For the text-containing cell, return its midpoint in (X, Y) coordinate format. 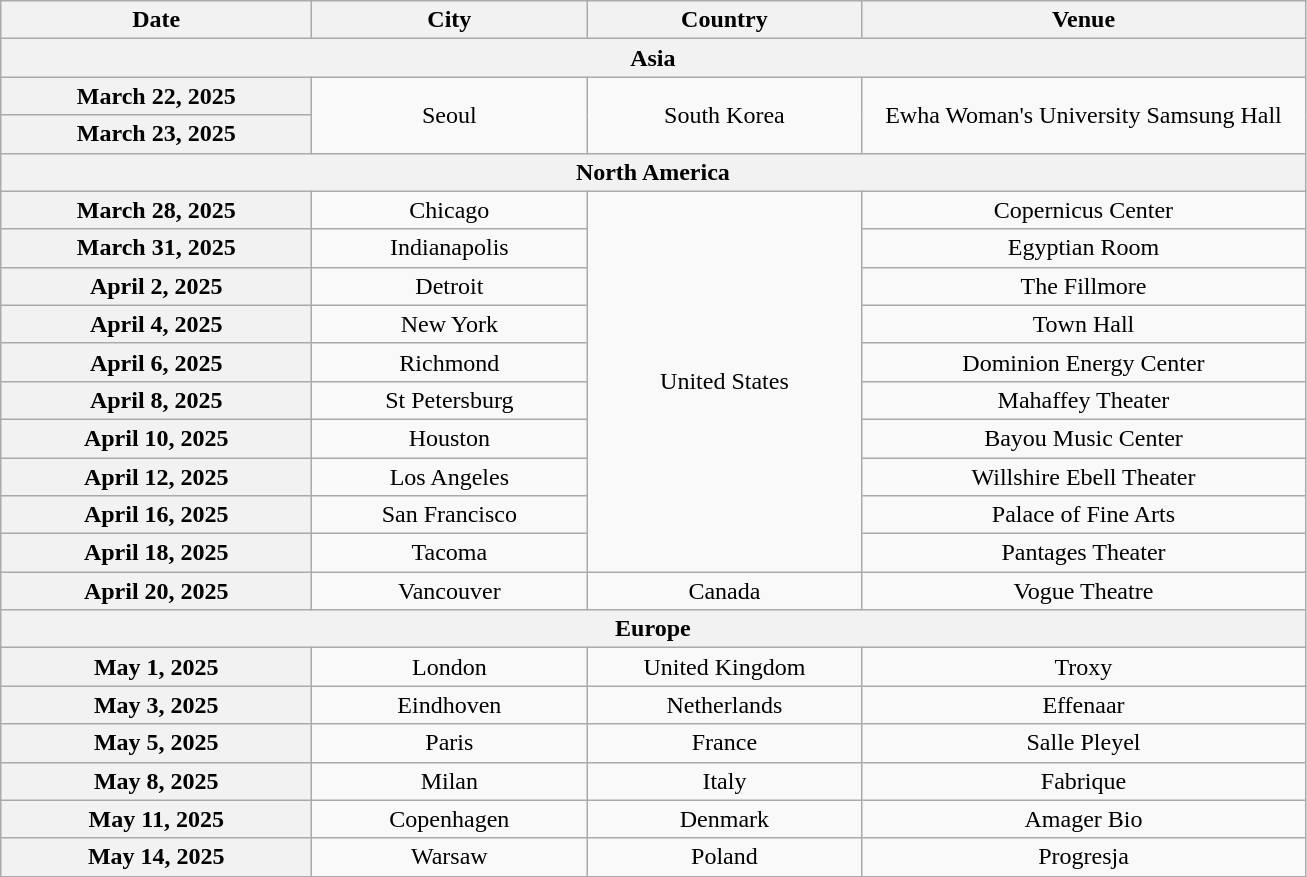
Canada (724, 591)
Willshire Ebell Theater (1084, 477)
New York (450, 324)
Milan (450, 781)
Eindhoven (450, 705)
Vancouver (450, 591)
Fabrique (1084, 781)
Dominion Energy Center (1084, 362)
Amager Bio (1084, 819)
North America (653, 172)
April 16, 2025 (156, 515)
Palace of Fine Arts (1084, 515)
Asia (653, 58)
United States (724, 382)
Date (156, 20)
St Petersburg (450, 400)
Pantages Theater (1084, 553)
May 8, 2025 (156, 781)
Indianapolis (450, 248)
Bayou Music Center (1084, 438)
Los Angeles (450, 477)
Netherlands (724, 705)
Copenhagen (450, 819)
Progresja (1084, 857)
March 22, 2025 (156, 96)
May 1, 2025 (156, 667)
Denmark (724, 819)
Troxy (1084, 667)
Poland (724, 857)
May 14, 2025 (156, 857)
April 20, 2025 (156, 591)
April 12, 2025 (156, 477)
San Francisco (450, 515)
Chicago (450, 210)
Detroit (450, 286)
The Fillmore (1084, 286)
City (450, 20)
Mahaffey Theater (1084, 400)
Country (724, 20)
Europe (653, 629)
Houston (450, 438)
March 31, 2025 (156, 248)
London (450, 667)
Warsaw (450, 857)
Effenaar (1084, 705)
Venue (1084, 20)
May 3, 2025 (156, 705)
Ewha Woman's University Samsung Hall (1084, 115)
Italy (724, 781)
United Kingdom (724, 667)
Copernicus Center (1084, 210)
Paris (450, 743)
March 28, 2025 (156, 210)
April 8, 2025 (156, 400)
Seoul (450, 115)
April 18, 2025 (156, 553)
Richmond (450, 362)
April 2, 2025 (156, 286)
South Korea (724, 115)
May 11, 2025 (156, 819)
April 4, 2025 (156, 324)
Salle Pleyel (1084, 743)
May 5, 2025 (156, 743)
Tacoma (450, 553)
March 23, 2025 (156, 134)
April 6, 2025 (156, 362)
Egyptian Room (1084, 248)
Vogue Theatre (1084, 591)
France (724, 743)
April 10, 2025 (156, 438)
Town Hall (1084, 324)
